Identify which cell holds the provided text, then report its [X, Y] central coordinate. 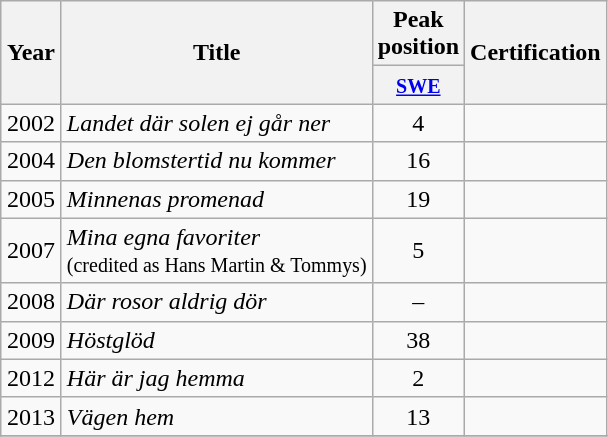
2007 [32, 250]
2005 [32, 199]
2012 [32, 378]
Höstglöd [216, 340]
38 [418, 340]
2013 [32, 416]
Här är jag hemma [216, 378]
2 [418, 378]
2008 [32, 302]
2004 [32, 161]
Certification [536, 52]
Title [216, 52]
2002 [32, 123]
19 [418, 199]
13 [418, 416]
5 [418, 250]
16 [418, 161]
Mina egna favoriter (credited as Hans Martin & Tommys) [216, 250]
Där rosor aldrig dör [216, 302]
– [418, 302]
Den blomstertid nu kommer [216, 161]
Vägen hem [216, 416]
4 [418, 123]
Minnenas promenad [216, 199]
2009 [32, 340]
Landet där solen ej går ner [216, 123]
Peak position [418, 34]
Year [32, 52]
SWE [418, 85]
